Search for the cell housing the specified text and yield its (X, Y) center coordinate. 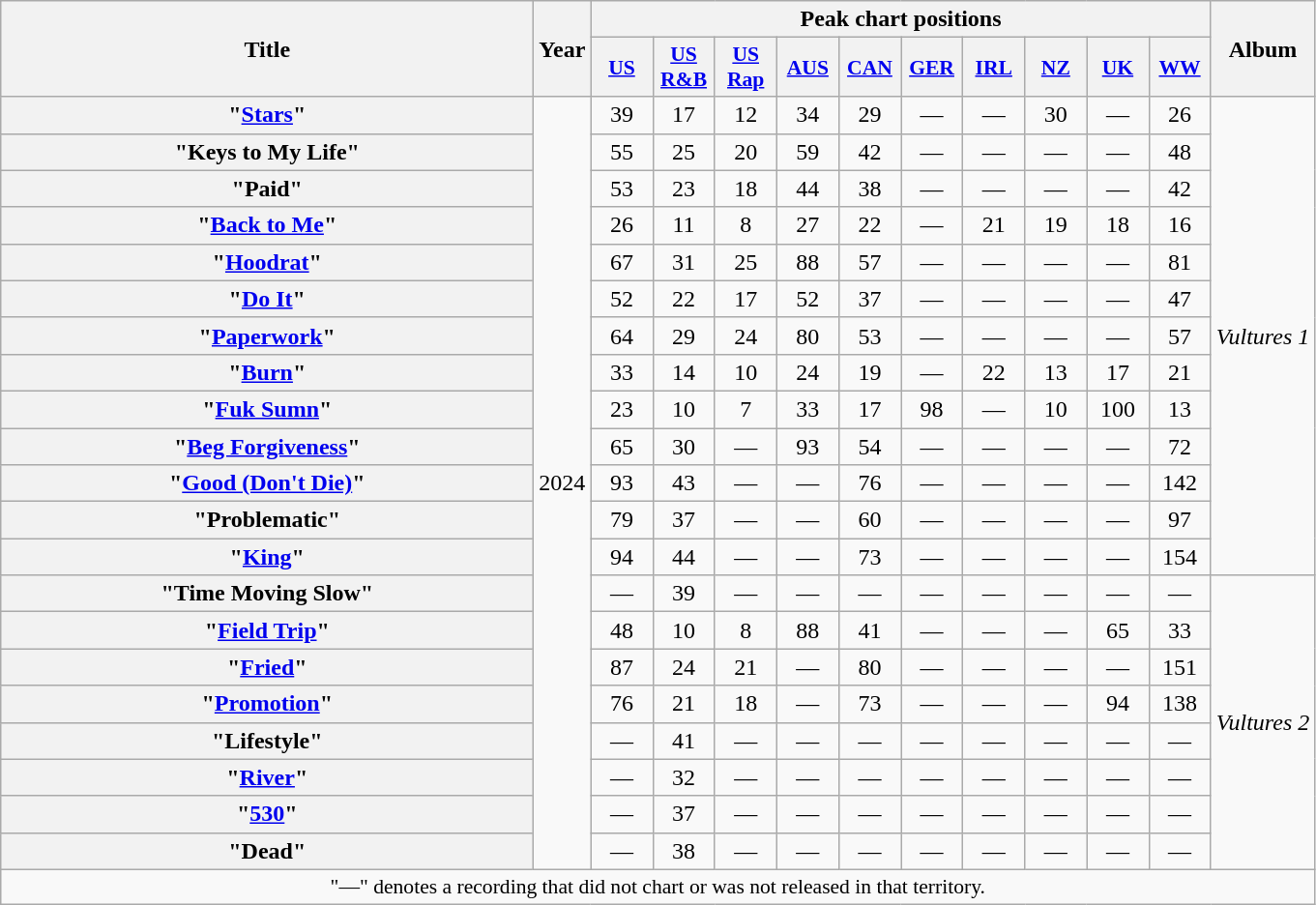
"Back to Me" (267, 225)
154 (1180, 557)
GER (932, 68)
"Paperwork" (267, 336)
US (622, 68)
34 (807, 115)
UK (1118, 68)
USR&B (684, 68)
72 (1180, 446)
138 (1180, 704)
USRap (746, 68)
151 (1180, 667)
NZ (1056, 68)
"Lifestyle" (267, 741)
100 (1118, 409)
Peak chart positions (901, 19)
16 (1180, 225)
AUS (807, 68)
97 (1180, 520)
Vultures 2 (1263, 722)
87 (622, 667)
"Promotion" (267, 704)
67 (622, 262)
12 (746, 115)
"River" (267, 777)
CAN (869, 68)
64 (622, 336)
"King" (267, 557)
"Problematic" (267, 520)
59 (807, 152)
47 (1180, 299)
7 (746, 409)
"Good (Don't Die)" (267, 483)
2024 (563, 483)
"Fried" (267, 667)
20 (746, 152)
11 (684, 225)
"Dead" (267, 851)
WW (1180, 68)
14 (684, 372)
"—" denotes a recording that did not chart or was not released in that territory. (658, 887)
"Stars" (267, 115)
32 (684, 777)
Year (563, 48)
"Hoodrat" (267, 262)
"Time Moving Slow" (267, 594)
"Do It" (267, 299)
27 (807, 225)
Title (267, 48)
"530" (267, 814)
"Keys to My Life" (267, 152)
"Fuk Sumn" (267, 409)
60 (869, 520)
Vultures 1 (1263, 336)
55 (622, 152)
79 (622, 520)
98 (932, 409)
43 (684, 483)
"Field Trip" (267, 630)
IRL (994, 68)
"Beg Forgiveness" (267, 446)
"Burn" (267, 372)
31 (684, 262)
54 (869, 446)
"Paid" (267, 189)
Album (1263, 48)
142 (1180, 483)
81 (1180, 262)
